For the text-containing cell, return its midpoint in (x, y) coordinate format. 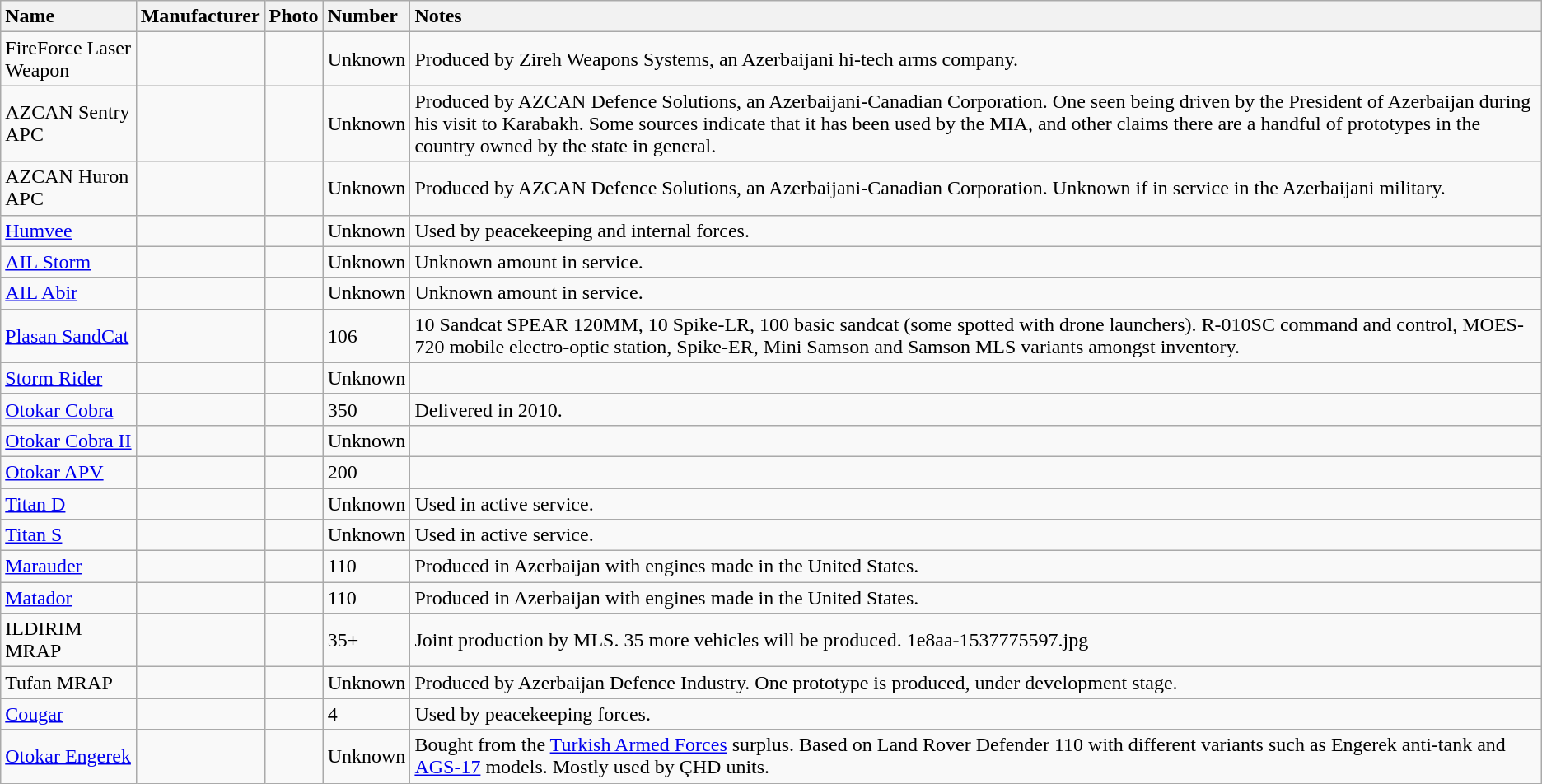
Otokar Cobra (68, 409)
Delivered in 2010. (975, 409)
Humvee (68, 231)
Produced by AZCAN Defence Solutions, an Azerbaijani-Canadian Corporation. Unknown if in service in the Azerbaijani military. (975, 188)
106 (367, 336)
Notes (975, 16)
Photo (293, 16)
Matador (68, 598)
35+ (367, 641)
Manufacturer (200, 16)
Otokar Cobra II (68, 441)
FireForce Laser Weapon (68, 59)
Storm Rider (68, 378)
Joint production by MLS. 35 more vehicles will be produced. 1e8aa-1537775597.jpg (975, 641)
AIL Storm (68, 262)
Cougar (68, 714)
Produced by Azerbaijan Defence Industry. One prototype is produced, under development stage. (975, 683)
Plasan SandCat (68, 336)
Titan D (68, 503)
Otokar APV (68, 472)
Used by peacekeeping forces. (975, 714)
AIL Abir (68, 293)
350 (367, 409)
Name (68, 16)
Marauder (68, 567)
Used by peacekeeping and internal forces. (975, 231)
Number (367, 16)
Produced by Zireh Weapons Systems, an Azerbaijani hi-tech arms company. (975, 59)
4 (367, 714)
Titan S (68, 535)
200 (367, 472)
Otokar Engerek (68, 756)
ILDIRIM MRAP (68, 641)
AZCAN Huron APC (68, 188)
AZCAN Sentry APC (68, 124)
Tufan MRAP (68, 683)
